From the cell containing the given text, extract its center point as [x, y] coordinate. 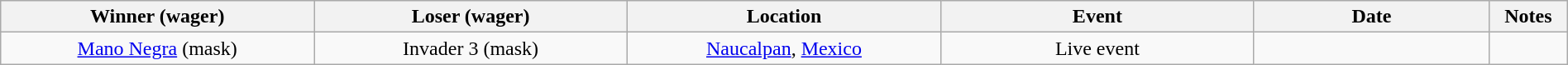
Event [1097, 17]
Location [784, 17]
Naucalpan, Mexico [784, 48]
Loser (wager) [471, 17]
Winner (wager) [157, 17]
Live event [1097, 48]
Invader 3 (mask) [471, 48]
Date [1371, 17]
Mano Negra (mask) [157, 48]
Notes [1528, 17]
